Locate the cell with the specified text and output its [x, y] center coordinate. 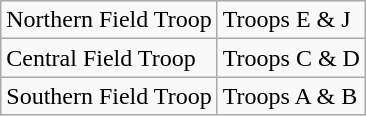
Troops E & J [291, 20]
Troops A & B [291, 96]
Southern Field Troop [109, 96]
Northern Field Troop [109, 20]
Troops C & D [291, 58]
Central Field Troop [109, 58]
